Detect which cell encompasses the target text, then output its (x, y) center coordinate. 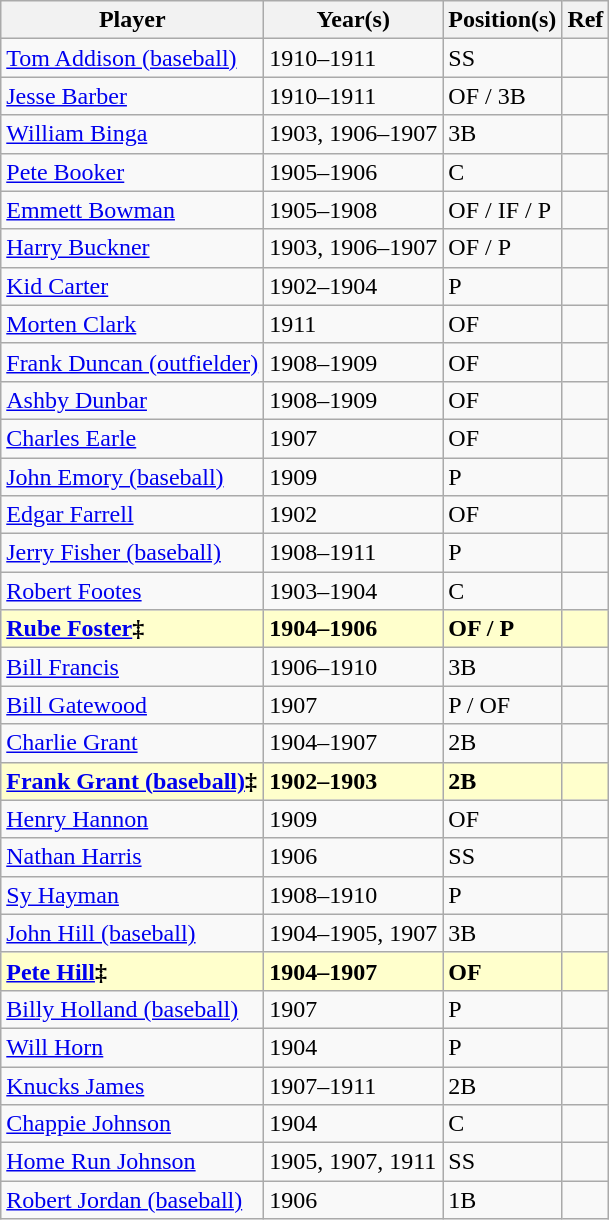
1911 (354, 324)
1906–1910 (354, 667)
Tom Addison (baseball) (132, 58)
Year(s) (354, 20)
Sy Hayman (132, 895)
Henry Hannon (132, 819)
William Binga (132, 134)
Player (132, 20)
1905–1906 (354, 172)
1905–1908 (354, 210)
Rube Foster‡ (132, 629)
Home Run Johnson (132, 1162)
1907–1911 (354, 1085)
Robert Footes (132, 591)
John Hill (baseball) (132, 933)
Jerry Fisher (baseball) (132, 553)
Charles Earle (132, 438)
Bill Gatewood (132, 705)
Ref (586, 20)
Nathan Harris (132, 857)
Will Horn (132, 1047)
Knucks James (132, 1085)
1B (502, 1200)
Billy Holland (baseball) (132, 1009)
Jesse Barber (132, 96)
Frank Grant (baseball)‡ (132, 781)
1902–1903 (354, 781)
Bill Francis (132, 667)
Position(s) (502, 20)
1908–1911 (354, 553)
Emmett Bowman (132, 210)
1905, 1907, 1911 (354, 1162)
OF / IF / P (502, 210)
P / OF (502, 705)
Kid Carter (132, 286)
Charlie Grant (132, 743)
Frank Duncan (outfielder) (132, 362)
Robert Jordan (baseball) (132, 1200)
OF / 3B (502, 96)
Ashby Dunbar (132, 400)
Chappie Johnson (132, 1124)
1904–1905, 1907 (354, 933)
1903–1904 (354, 591)
Pete Hill‡ (132, 971)
1902–1904 (354, 286)
1904–1906 (354, 629)
1902 (354, 515)
John Emory (baseball) (132, 477)
Pete Booker (132, 172)
Harry Buckner (132, 248)
1908–1910 (354, 895)
Edgar Farrell (132, 515)
Morten Clark (132, 324)
